For the text-containing cell, return its midpoint in [X, Y] coordinate format. 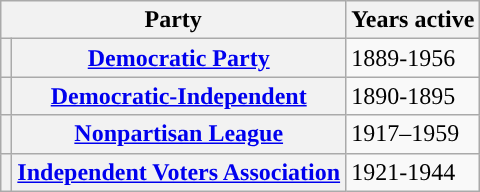
1921-1944 [413, 172]
Democratic-Independent [179, 96]
1917–1959 [413, 134]
1889-1956 [413, 58]
Independent Voters Association [179, 172]
Years active [413, 20]
1890-1895 [413, 96]
Nonpartisan League [179, 134]
Party [174, 20]
Democratic Party [179, 58]
